Capture the cell that displays the provided text and extract its [X, Y] central coordinate. 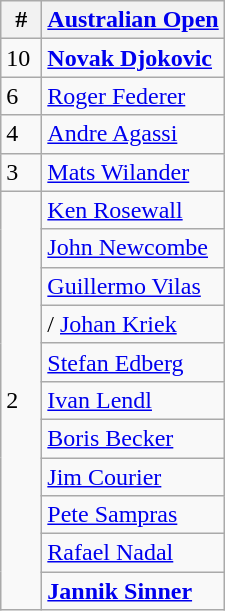
3 [22, 172]
John Newcombe [133, 248]
Pete Sampras [133, 515]
Guillermo Vilas [133, 286]
Andre Agassi [133, 134]
Rafael Nadal [133, 553]
4 [22, 134]
Novak Djokovic [133, 58]
6 [22, 96]
Mats Wilander [133, 172]
Ivan Lendl [133, 400]
Boris Becker [133, 438]
Roger Federer [133, 96]
Jannik Sinner [133, 591]
/ Johan Kriek [133, 324]
2 [22, 400]
Stefan Edberg [133, 362]
Jim Courier [133, 477]
# [22, 20]
10 [22, 58]
Ken Rosewall [133, 210]
Australian Open [133, 20]
